Return the [x, y] coordinate for the center point of the cell that contains the specified text.  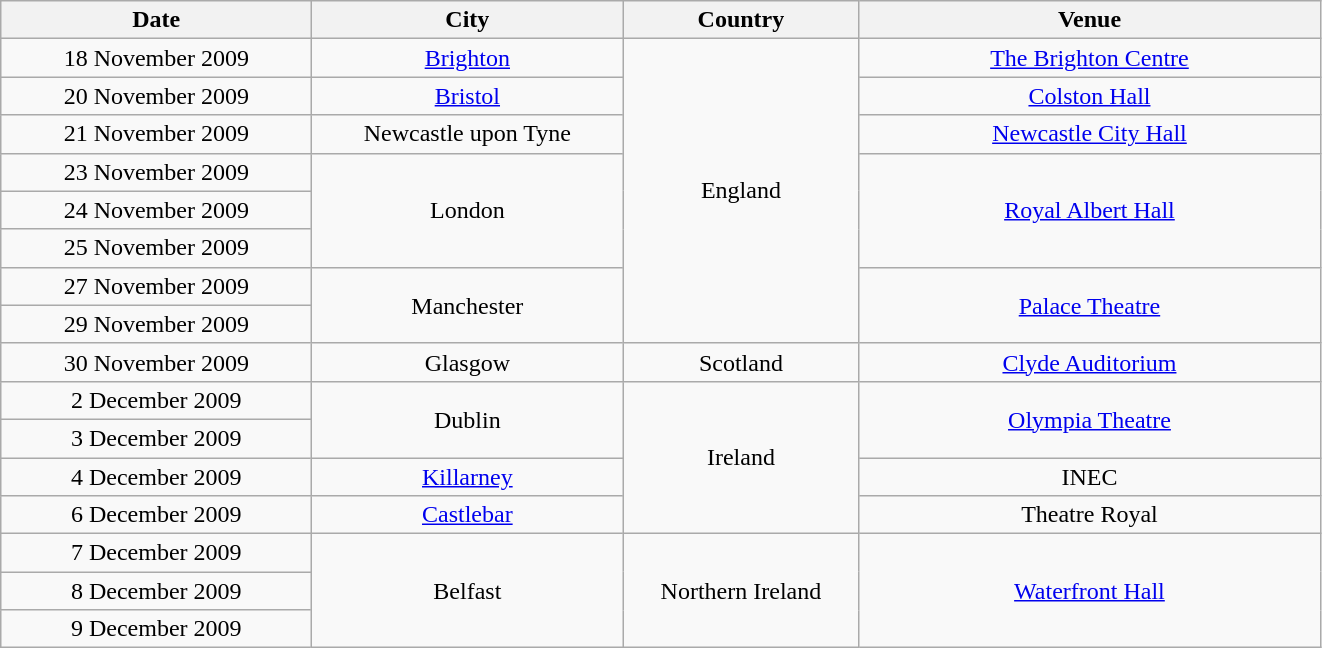
Bristol [468, 96]
Country [741, 20]
Belfast [468, 591]
Newcastle City Hall [1090, 134]
Killarney [468, 477]
Theatre Royal [1090, 515]
Royal Albert Hall [1090, 210]
Date [156, 20]
Waterfront Hall [1090, 591]
Glasgow [468, 362]
INEC [1090, 477]
Palace Theatre [1090, 305]
24 November 2009 [156, 210]
18 November 2009 [156, 58]
Ireland [741, 457]
City [468, 20]
Olympia Theatre [1090, 419]
London [468, 210]
20 November 2009 [156, 96]
Scotland [741, 362]
27 November 2009 [156, 286]
Clyde Auditorium [1090, 362]
9 December 2009 [156, 629]
6 December 2009 [156, 515]
Castlebar [468, 515]
The Brighton Centre [1090, 58]
Newcastle upon Tyne [468, 134]
Northern Ireland [741, 591]
2 December 2009 [156, 400]
Venue [1090, 20]
30 November 2009 [156, 362]
23 November 2009 [156, 172]
England [741, 191]
3 December 2009 [156, 438]
Brighton [468, 58]
7 December 2009 [156, 553]
8 December 2009 [156, 591]
Dublin [468, 419]
29 November 2009 [156, 324]
25 November 2009 [156, 248]
Colston Hall [1090, 96]
21 November 2009 [156, 134]
4 December 2009 [156, 477]
Manchester [468, 305]
